Output the [x, y] coordinate of the center of the cell containing the given text.  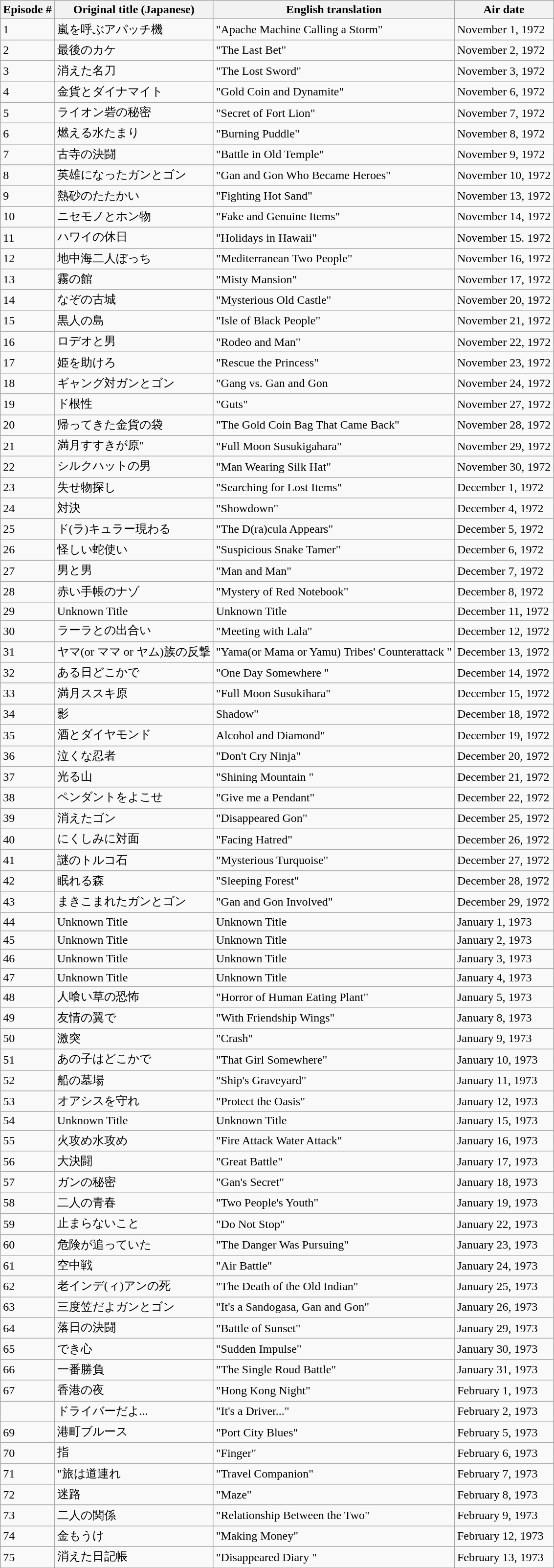
November 21, 1972 [504, 321]
15 [27, 321]
"Guts" [333, 404]
December 27, 1972 [504, 860]
19 [27, 404]
65 [27, 1349]
38 [27, 797]
February 7, 1973 [504, 1474]
"That Girl Somewhere" [333, 1060]
December 12, 1972 [504, 631]
大決闘 [134, 1161]
"Fighting Hot Sand" [333, 196]
ライオン砦の秘密 [134, 113]
消えた名刀 [134, 71]
November 24, 1972 [504, 384]
最後のカケ [134, 50]
November 13, 1972 [504, 196]
謎のトルコ石 [134, 860]
酒とダイヤモンド [134, 735]
51 [27, 1060]
でき心 [134, 1349]
"Full Moon Susukigahara" [333, 446]
"Fire Attack Water Attack" [333, 1141]
44 [27, 921]
February 1, 1973 [504, 1390]
November 20, 1972 [504, 300]
眠れる森 [134, 881]
港町ブルース [134, 1432]
January 18, 1973 [504, 1182]
"Sudden Impulse" [333, 1349]
"Crash" [333, 1039]
50 [27, 1039]
18 [27, 384]
10 [27, 217]
金貨とダイナマイト [134, 92]
December 6, 1972 [504, 550]
60 [27, 1245]
激突 [134, 1039]
ハワイの休日 [134, 238]
70 [27, 1453]
62 [27, 1287]
January 17, 1973 [504, 1161]
24 [27, 509]
56 [27, 1161]
37 [27, 777]
21 [27, 446]
"With Friendship Wings" [333, 1018]
75 [27, 1557]
3 [27, 71]
English translation [333, 10]
Alcohol and Diamond" [333, 735]
まきこまれたガンとゴン [134, 902]
December 22, 1972 [504, 797]
54 [27, 1121]
"Man Wearing Silk Hat" [333, 467]
December 5, 1972 [504, 529]
12 [27, 258]
"Yama(or Mama or Yamu) Tribes' Counterattack " [333, 652]
22 [27, 467]
英雄になったガンとゴン [134, 175]
23 [27, 487]
January 29, 1973 [504, 1328]
"The Death of the Old Indian" [333, 1287]
January 8, 1973 [504, 1018]
14 [27, 300]
December 28, 1972 [504, 881]
"The D(ra)cula Appears" [333, 529]
November 1, 1972 [504, 29]
December 7, 1972 [504, 570]
33 [27, 694]
帰ってきた金貨の袋 [134, 426]
January 12, 1973 [504, 1102]
"Apache Machine Calling a Storm" [333, 29]
"Fake and Genuine Items" [333, 217]
December 21, 1972 [504, 777]
"Mystery of Red Notebook" [333, 592]
November 8, 1972 [504, 134]
"Disappeared Diary " [333, 1557]
January 22, 1973 [504, 1224]
January 19, 1973 [504, 1204]
9 [27, 196]
シルクハットの男 [134, 467]
February 12, 1973 [504, 1536]
泣くな忍者 [134, 756]
4 [27, 92]
January 24, 1973 [504, 1266]
三度笠だよガンとゴン [134, 1307]
"Hong Kong Night" [333, 1390]
39 [27, 819]
64 [27, 1328]
Original title (Japanese) [134, 10]
52 [27, 1080]
"Maze" [333, 1495]
31 [27, 652]
"Mediterranean Two People" [333, 258]
"Protect the Oasis" [333, 1102]
友情の翼で [134, 1018]
"Making Money" [333, 1536]
January 1, 1973 [504, 921]
ギャング対ガンとゴン [134, 384]
止まらないこと [134, 1224]
November 16, 1972 [504, 258]
11 [27, 238]
25 [27, 529]
28 [27, 592]
January 11, 1973 [504, 1080]
"Gold Coin and Dynamite" [333, 92]
"Relationship Between the Two" [333, 1516]
"Gan and Gon Who Became Heroes" [333, 175]
2 [27, 50]
13 [27, 280]
35 [27, 735]
古寺の決闘 [134, 155]
地中海二人ぼっち [134, 258]
"The Last Bet" [333, 50]
47 [27, 977]
November 7, 1972 [504, 113]
"Give me a Pendant" [333, 797]
失せ物探し [134, 487]
26 [27, 550]
November 10, 1972 [504, 175]
February 13, 1973 [504, 1557]
November 3, 1972 [504, 71]
香港の夜 [134, 1390]
48 [27, 997]
27 [27, 570]
January 3, 1973 [504, 959]
February 6, 1973 [504, 1453]
老インデ(ィ)アンの死 [134, 1287]
December 4, 1972 [504, 509]
消えた日記帳 [134, 1557]
"旅は道連れ [134, 1474]
"Mysterious Old Castle" [333, 300]
45 [27, 940]
36 [27, 756]
"Shining Mountain " [333, 777]
二人の関係 [134, 1516]
January 16, 1973 [504, 1141]
"Great Battle" [333, 1161]
January 15, 1973 [504, 1121]
29 [27, 612]
December 19, 1972 [504, 735]
指 [134, 1453]
影 [134, 714]
"Rodeo and Man" [333, 341]
"Facing Hatred" [333, 840]
6 [27, 134]
69 [27, 1432]
57 [27, 1182]
"Misty Mansion" [333, 280]
危険が追っていた [134, 1245]
January 10, 1973 [504, 1060]
オアシスを守れ [134, 1102]
"Gan's Secret" [333, 1182]
66 [27, 1370]
December 14, 1972 [504, 673]
"Air Battle" [333, 1266]
December 29, 1972 [504, 902]
ペンダントをよこせ [134, 797]
40 [27, 840]
満月すすきが原" [134, 446]
空中戦 [134, 1266]
February 5, 1973 [504, 1432]
November 28, 1972 [504, 426]
"Sleeping Forest" [333, 881]
二人の青春 [134, 1204]
"Finger" [333, 1453]
"Burning Puddle" [333, 134]
迷路 [134, 1495]
Air date [504, 10]
ニセモノとホン物 [134, 217]
金もうけ [134, 1536]
42 [27, 881]
"Two People's Youth" [333, 1204]
"Gang vs. Gan and Gon [333, 384]
30 [27, 631]
"Secret of Fort Lion" [333, 113]
"One Day Somewhere " [333, 673]
"It's a Sandogasa, Gan and Gon" [333, 1307]
January 9, 1973 [504, 1039]
ドライバーだよ... [134, 1412]
嵐を呼ぶアパッチ機 [134, 29]
"Battle of Sunset" [333, 1328]
"Travel Companion" [333, 1474]
"Gan and Gon Involved" [333, 902]
58 [27, 1204]
November 22, 1972 [504, 341]
消えたゴン [134, 819]
姫を助けろ [134, 363]
"It's a Driver..." [333, 1412]
光る山 [134, 777]
"The Single Roud Battle" [333, 1370]
74 [27, 1536]
January 31, 1973 [504, 1370]
55 [27, 1141]
73 [27, 1516]
"Disappeared Gon" [333, 819]
December 15, 1972 [504, 694]
5 [27, 113]
December 11, 1972 [504, 612]
63 [27, 1307]
"Rescue the Princess" [333, 363]
"Isle of Black People" [333, 321]
34 [27, 714]
December 8, 1972 [504, 592]
17 [27, 363]
December 20, 1972 [504, 756]
November 23, 1972 [504, 363]
20 [27, 426]
61 [27, 1266]
"Do Not Stop" [333, 1224]
November 29, 1972 [504, 446]
"Full Moon Susukihara" [333, 694]
Episode # [27, 10]
February 9, 1973 [504, 1516]
71 [27, 1474]
February 8, 1973 [504, 1495]
船の墓場 [134, 1080]
January 25, 1973 [504, 1287]
32 [27, 673]
"Don't Cry Ninja" [333, 756]
41 [27, 860]
対決 [134, 509]
なぞの古城 [134, 300]
1 [27, 29]
December 26, 1972 [504, 840]
Shadow" [333, 714]
赤い手帳のナゾ [134, 592]
53 [27, 1102]
"Showdown" [333, 509]
59 [27, 1224]
January 30, 1973 [504, 1349]
January 4, 1973 [504, 977]
ラーラとの出合い [134, 631]
一番勝負 [134, 1370]
ある日どこかで [134, 673]
男と男 [134, 570]
満月ススキ原 [134, 694]
November 30, 1972 [504, 467]
December 25, 1972 [504, 819]
November 6, 1972 [504, 92]
72 [27, 1495]
November 2, 1972 [504, 50]
人喰い草の恐怖 [134, 997]
"Battle in Old Temple" [333, 155]
January 5, 1973 [504, 997]
49 [27, 1018]
火攻め水攻め [134, 1141]
ガンの秘密 [134, 1182]
8 [27, 175]
November 9, 1972 [504, 155]
"The Gold Coin Bag That Came Back" [333, 426]
"Port City Blues" [333, 1432]
燃える水たまり [134, 134]
46 [27, 959]
怪しい蛇使い [134, 550]
"The Danger Was Pursuing" [333, 1245]
落日の決闘 [134, 1328]
November 27, 1972 [504, 404]
November 15. 1972 [504, 238]
"Horror of Human Eating Plant" [333, 997]
"Man and Man" [333, 570]
November 14, 1972 [504, 217]
January 2, 1973 [504, 940]
あの子はどこかで [134, 1060]
16 [27, 341]
ド(ラ)キュラー現わる [134, 529]
"Meeting with Lala" [333, 631]
"Mysterious Turquoise" [333, 860]
"Holidays in Hawaii" [333, 238]
February 2, 1973 [504, 1412]
7 [27, 155]
December 13, 1972 [504, 652]
黒人の島 [134, 321]
"Ship's Graveyard" [333, 1080]
"The Lost Sword" [333, 71]
43 [27, 902]
January 23, 1973 [504, 1245]
December 1, 1972 [504, 487]
ド根性 [134, 404]
にくしみに対面 [134, 840]
December 18, 1972 [504, 714]
"Searching for Lost Items" [333, 487]
January 26, 1973 [504, 1307]
"Suspicious Snake Tamer" [333, 550]
ヤマ(or ママ or ヤム)族の反撃 [134, 652]
67 [27, 1390]
ロデオと男 [134, 341]
November 17, 1972 [504, 280]
熱砂のたたかい [134, 196]
霧の館 [134, 280]
